From the cell containing the given text, extract its center point as [X, Y] coordinate. 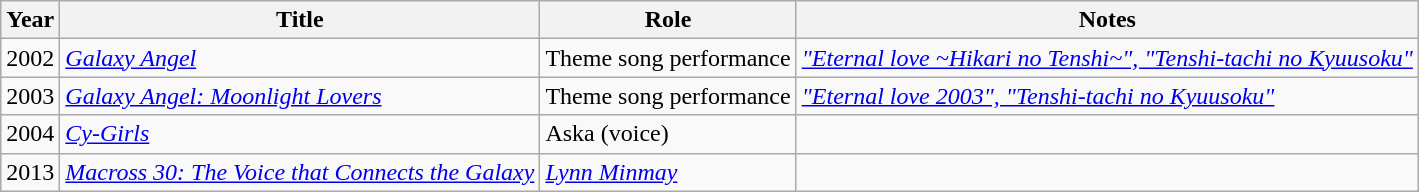
Role [668, 20]
2004 [30, 134]
2002 [30, 58]
"Eternal love ~Hikari no Tenshi~", "Tenshi-tachi no Kyuusoku" [1107, 58]
2013 [30, 172]
2003 [30, 96]
Aska (voice) [668, 134]
Lynn Minmay [668, 172]
"Eternal love 2003", "Tenshi-tachi no Kyuusoku" [1107, 96]
Cy-Girls [300, 134]
Macross 30: The Voice that Connects the Galaxy [300, 172]
Title [300, 20]
Year [30, 20]
Notes [1107, 20]
Galaxy Angel [300, 58]
Galaxy Angel: Moonlight Lovers [300, 96]
